Identify which cell holds the provided text, then report its [X, Y] central coordinate. 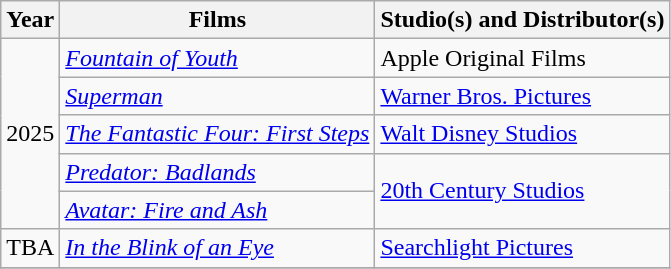
Films [218, 20]
Apple Original Films [522, 58]
Fountain of Youth [218, 58]
Superman [218, 96]
Studio(s) and Distributor(s) [522, 20]
Avatar: Fire and Ash [218, 210]
The Fantastic Four: First Steps [218, 134]
Warner Bros. Pictures [522, 96]
Year [30, 20]
2025 [30, 134]
20th Century Studios [522, 191]
Predator: Badlands [218, 172]
Walt Disney Studios [522, 134]
In the Blink of an Eye [218, 248]
Searchlight Pictures [522, 248]
TBA [30, 248]
